Detect which cell encompasses the target text, then output its (x, y) center coordinate. 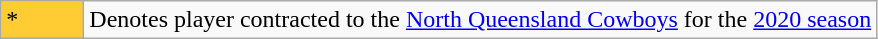
* (42, 20)
Denotes player contracted to the North Queensland Cowboys for the 2020 season (480, 20)
